Scan for the cell matching the given text and deliver its (X, Y) coordinate at center. 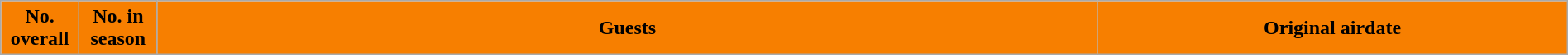
No.overall (40, 28)
Guests (627, 28)
No. inseason (117, 28)
Original airdate (1332, 28)
